Search for the cell housing the specified text and yield its (X, Y) center coordinate. 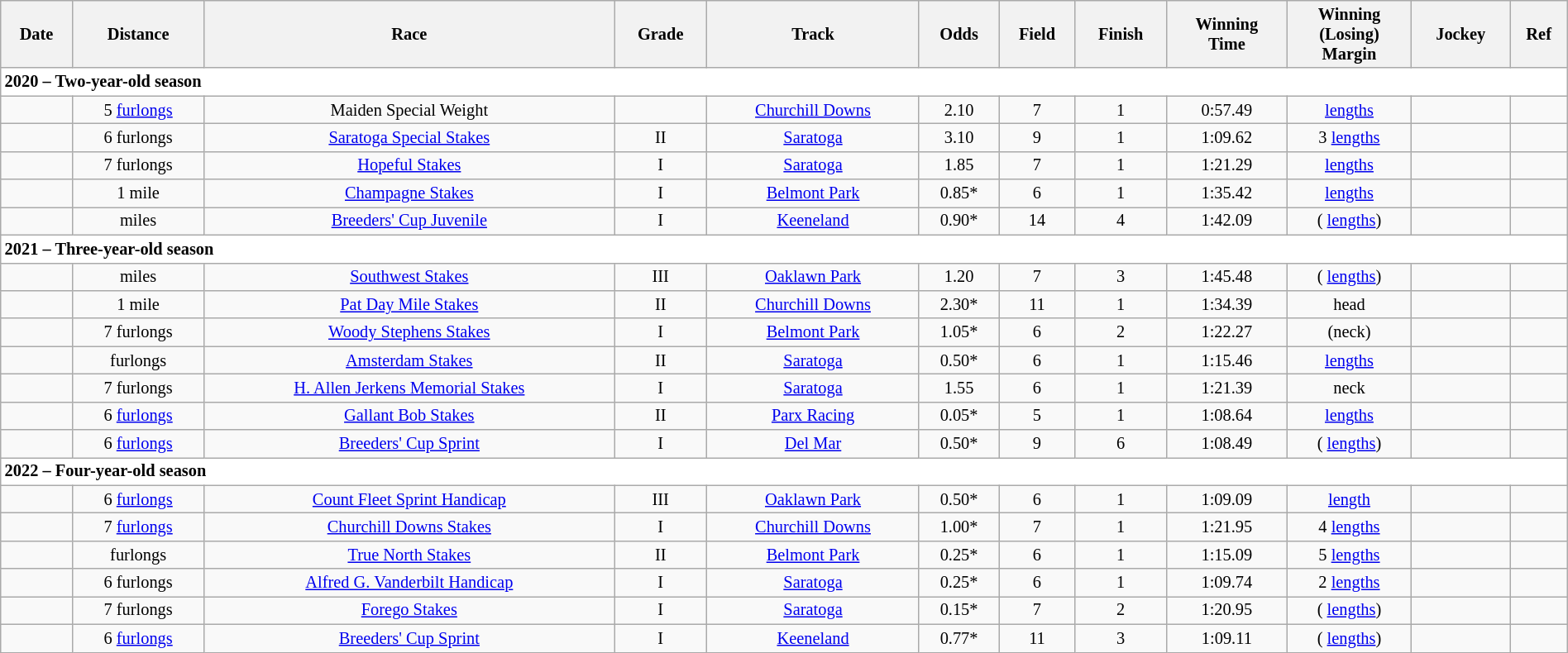
1:21.29 (1226, 165)
2020 – Two-year-old season (784, 82)
WinningTime (1226, 34)
Maiden Special Weight (409, 110)
1.05* (958, 332)
Jockey (1460, 34)
0.05* (958, 416)
Date (36, 34)
4 lengths (1350, 527)
5 lengths (1350, 555)
Gallant Bob Stakes (409, 416)
Saratoga Special Stakes (409, 137)
3.10 (958, 137)
Grade (661, 34)
0.77* (958, 638)
1:15.46 (1226, 360)
1:08.64 (1226, 416)
4 (1121, 221)
1.00* (958, 527)
Del Mar (814, 444)
True North Stakes (409, 555)
1:35.42 (1226, 193)
1:09.74 (1226, 583)
Champagne Stakes (409, 193)
0.90* (958, 221)
Finish (1121, 34)
Southwest Stakes (409, 277)
1:42.09 (1226, 221)
0:57.49 (1226, 110)
H. Allen Jerkens Memorial Stakes (409, 388)
1.20 (958, 277)
Ref (1538, 34)
2.30* (958, 304)
0.85* (958, 193)
Parx Racing (814, 416)
2 lengths (1350, 583)
1.85 (958, 165)
Churchill Downs Stakes (409, 527)
5 furlongs (138, 110)
Woody Stephens Stakes (409, 332)
1:45.48 (1226, 277)
Field (1037, 34)
1:09.62 (1226, 137)
1:08.49 (1226, 444)
1:20.95 (1226, 610)
2.10 (958, 110)
Race (409, 34)
Winning(Losing)Margin (1350, 34)
Alfred G. Vanderbilt Handicap (409, 583)
14 (1037, 221)
Hopeful Stakes (409, 165)
Pat Day Mile Stakes (409, 304)
2021 – Three-year-old season (784, 249)
1.55 (958, 388)
Distance (138, 34)
length (1350, 499)
head (1350, 304)
1:34.39 (1226, 304)
Odds (958, 34)
1:09.11 (1226, 638)
5 (1037, 416)
Count Fleet Sprint Handicap (409, 499)
neck (1350, 388)
3 lengths (1350, 137)
1:15.09 (1226, 555)
(neck) (1350, 332)
1:21.39 (1226, 388)
2022 – Four-year-old season (784, 471)
Track (814, 34)
Forego Stakes (409, 610)
Amsterdam Stakes (409, 360)
Breeders' Cup Juvenile (409, 221)
1:09.09 (1226, 499)
1:21.95 (1226, 527)
0.15* (958, 610)
1:22.27 (1226, 332)
